Output the (x, y) coordinate of the center of the cell containing the given text.  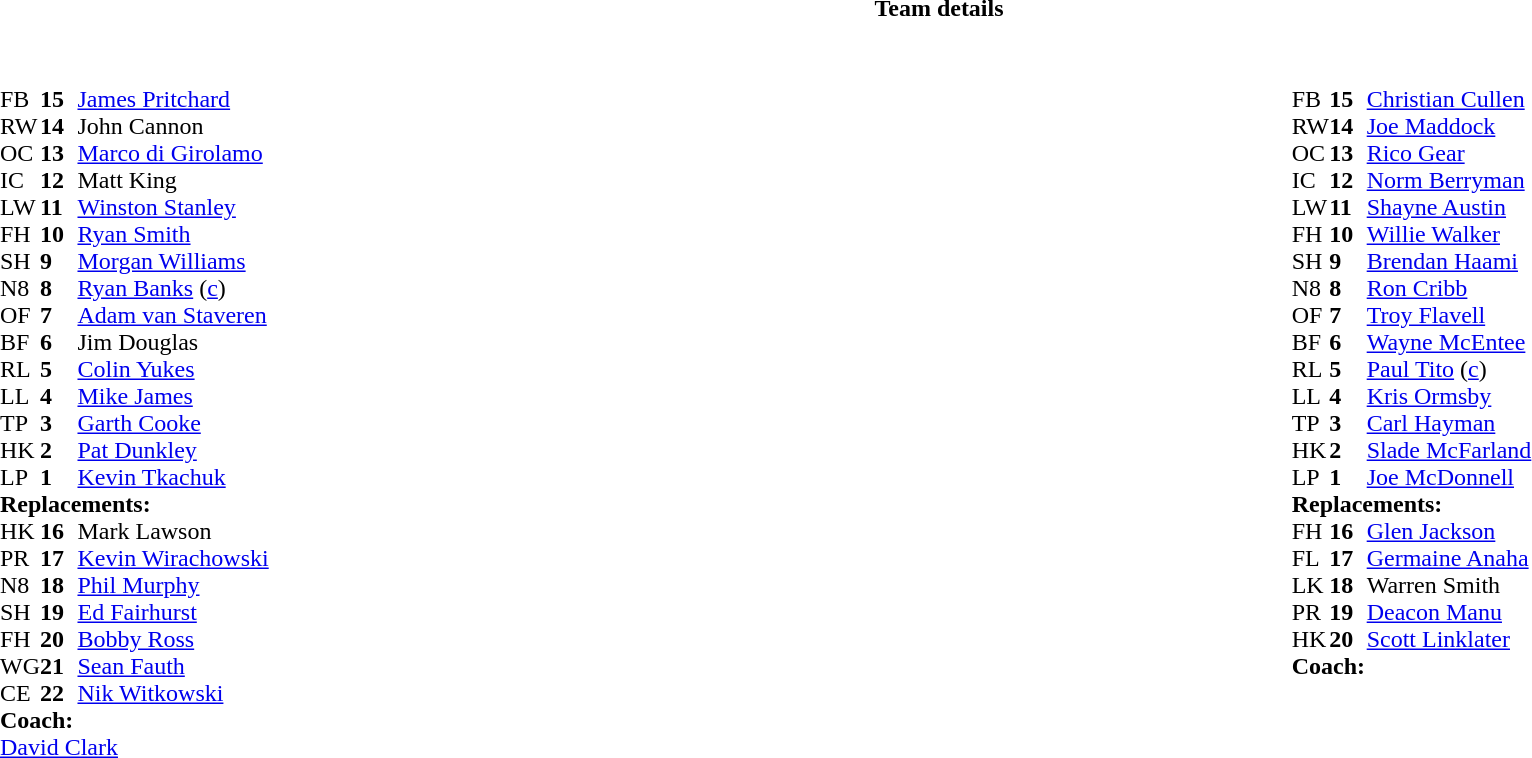
Ryan Banks (c) (172, 288)
Ron Cribb (1450, 288)
Winston Stanley (172, 208)
Kevin Wirachowski (172, 558)
21 (59, 666)
Christian Cullen (1450, 100)
Mark Lawson (172, 532)
Glen Jackson (1450, 532)
Kevin Tkachuk (172, 478)
Pat Dunkley (172, 450)
Wayne McEntee (1450, 342)
22 (59, 694)
James Pritchard (172, 100)
John Cannon (172, 126)
Colin Yukes (172, 370)
Rico Gear (1450, 154)
Paul Tito (c) (1450, 370)
Garth Cooke (172, 424)
Scott Linklater (1450, 640)
Brendan Haami (1450, 262)
Deacon Manu (1450, 612)
Joe McDonnell (1450, 478)
Slade McFarland (1450, 450)
Willie Walker (1450, 234)
Germaine Anaha (1450, 558)
LK (1311, 586)
Carl Hayman (1450, 424)
Warren Smith (1450, 586)
Shayne Austin (1450, 208)
Mike James (172, 396)
Ed Fairhurst (172, 612)
Bobby Ross (172, 640)
Marco di Girolamo (172, 154)
Kris Ormsby (1450, 396)
Troy Flavell (1450, 316)
Phil Murphy (172, 586)
Joe Maddock (1450, 126)
Norm Berryman (1450, 180)
Nik Witkowski (172, 694)
Sean Fauth (172, 666)
Matt King (172, 180)
Jim Douglas (172, 342)
FL (1311, 558)
Adam van Staveren (172, 316)
CE (20, 694)
Ryan Smith (172, 234)
WG (20, 666)
Morgan Williams (172, 262)
